Provide the [x, y] coordinate of the cell's center where the given text is located.  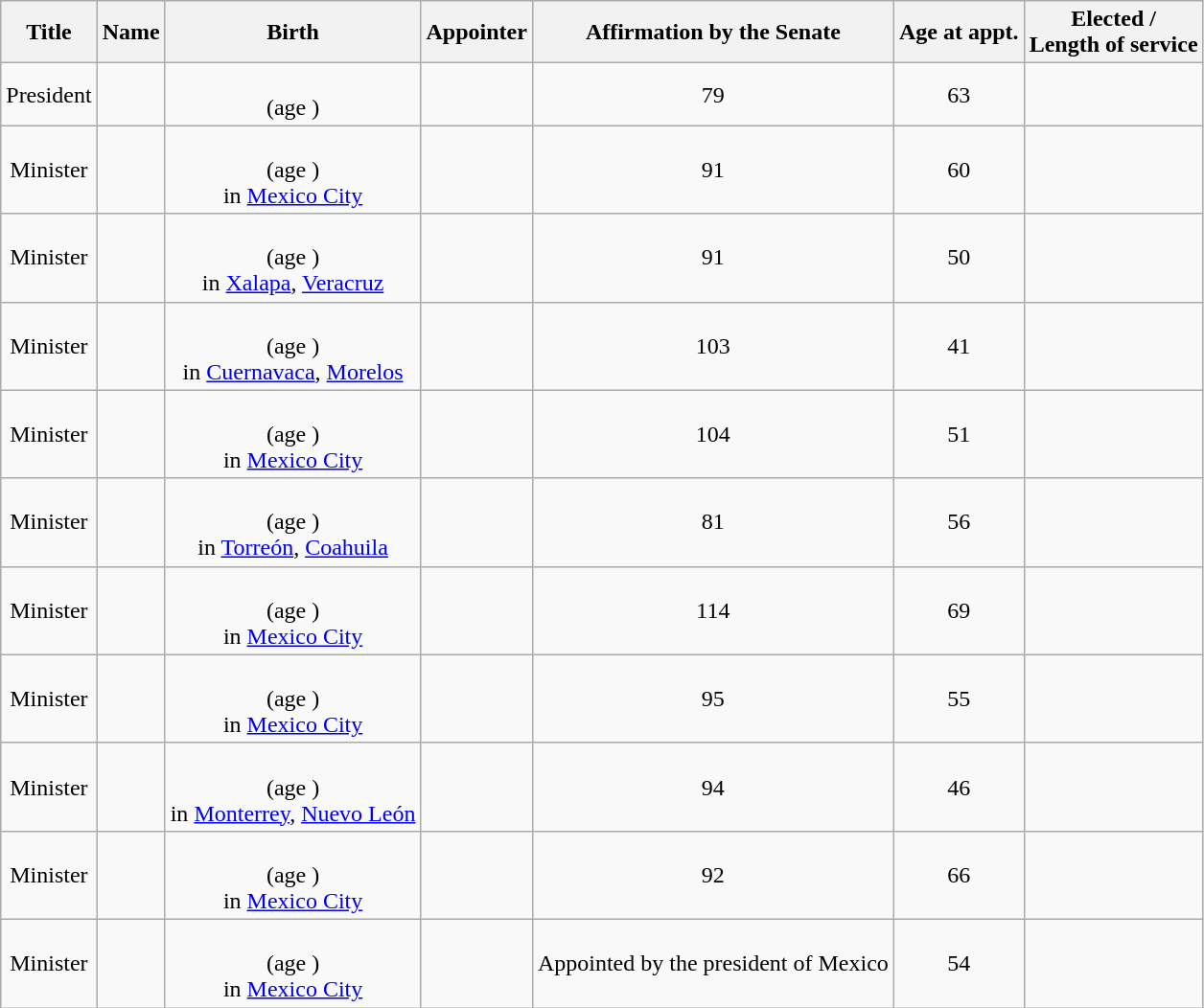
54 [959, 963]
41 [959, 346]
56 [959, 522]
(age )in Cuernavaca, Morelos [293, 346]
114 [713, 610]
92 [713, 875]
(age ) in Monterrey, Nuevo León [293, 787]
51 [959, 434]
Age at appt. [959, 33]
104 [713, 434]
60 [959, 170]
66 [959, 875]
81 [713, 522]
55 [959, 699]
103 [713, 346]
Name [130, 33]
(age )in Torreón, Coahuila [293, 522]
63 [959, 94]
Affirmation by the Senate [713, 33]
Birth [293, 33]
Appointed by the president of Mexico [713, 963]
95 [713, 699]
Title [49, 33]
(age ) [293, 94]
(age )in Xalapa, Veracruz [293, 258]
Elected /Length of service [1114, 33]
Appointer [476, 33]
President [49, 94]
79 [713, 94]
69 [959, 610]
50 [959, 258]
94 [713, 787]
46 [959, 787]
